From the cell containing the given text, extract its center point as [X, Y] coordinate. 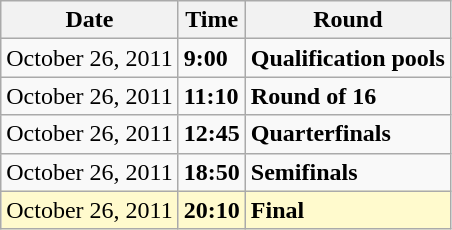
20:10 [212, 210]
9:00 [212, 58]
Time [212, 20]
Date [90, 20]
Round [348, 20]
Round of 16 [348, 96]
12:45 [212, 134]
Qualification pools [348, 58]
11:10 [212, 96]
Semifinals [348, 172]
Final [348, 210]
Quarterfinals [348, 134]
18:50 [212, 172]
